From the cell containing the given text, extract its center point as (X, Y) coordinate. 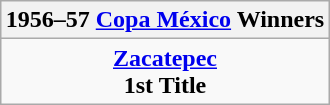
Zacatepec1st Title (165, 72)
1956–57 Copa México Winners (165, 20)
